Locate the cell with the specified text and output its (X, Y) center coordinate. 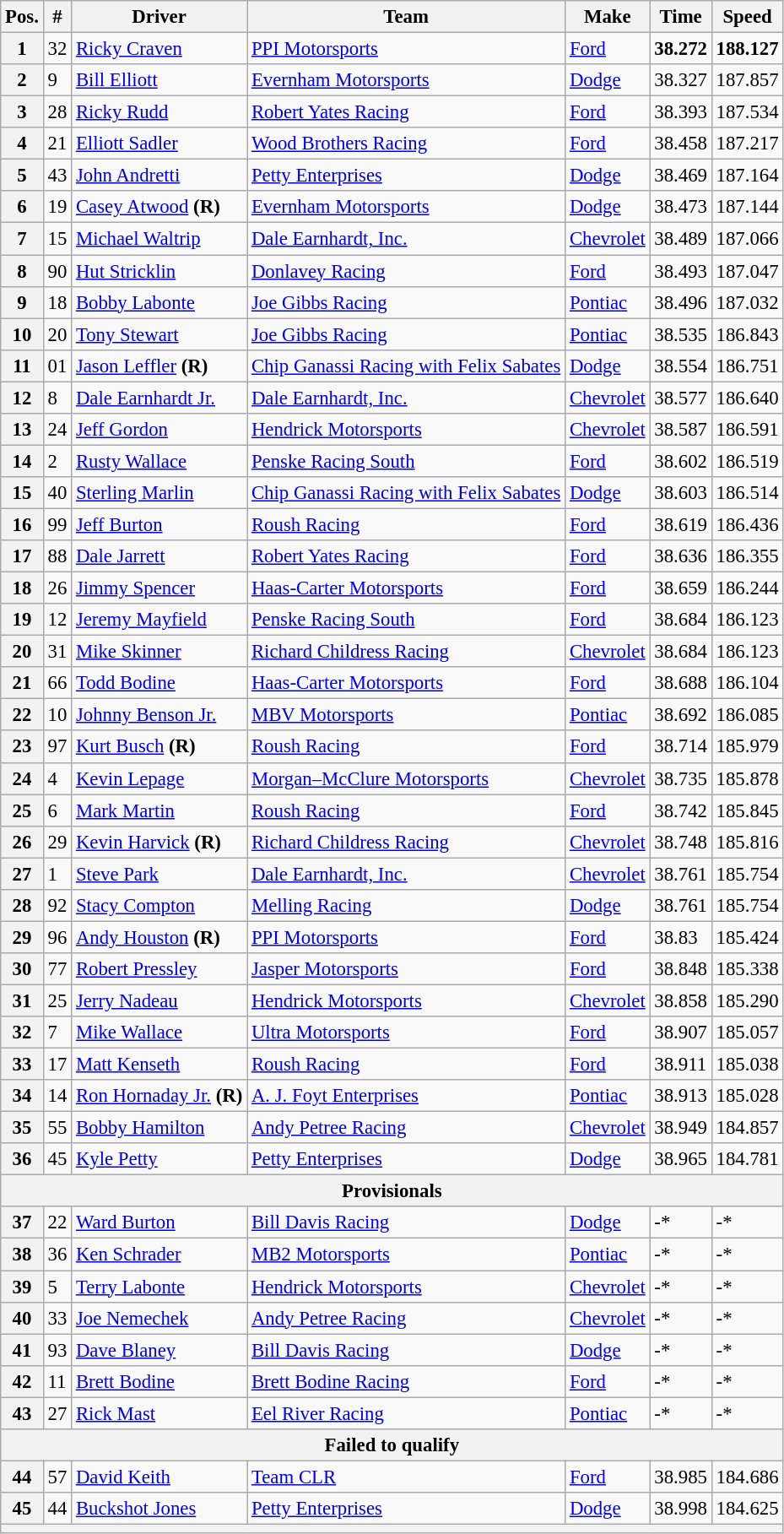
Bobby Hamilton (160, 1128)
38.965 (680, 1159)
186.514 (748, 493)
185.424 (748, 937)
38.949 (680, 1128)
186.843 (748, 334)
38.742 (680, 810)
187.032 (748, 302)
Ultra Motorsports (407, 1033)
Team CLR (407, 1477)
Morgan–McClure Motorsports (407, 778)
Dale Earnhardt Jr. (160, 398)
186.591 (748, 430)
185.038 (748, 1065)
185.878 (748, 778)
Kyle Petty (160, 1159)
Kevin Lepage (160, 778)
38.83 (680, 937)
Eel River Racing (407, 1413)
186.751 (748, 366)
38.577 (680, 398)
99 (57, 524)
John Andretti (160, 176)
185.057 (748, 1033)
38.998 (680, 1509)
A. J. Foyt Enterprises (407, 1096)
97 (57, 747)
David Keith (160, 1477)
Robert Pressley (160, 969)
Melling Racing (407, 906)
186.640 (748, 398)
38.603 (680, 493)
Jeremy Mayfield (160, 620)
Kurt Busch (R) (160, 747)
186.244 (748, 588)
Ricky Rudd (160, 112)
3 (22, 112)
Driver (160, 17)
Johnny Benson Jr. (160, 715)
38.473 (680, 207)
Steve Park (160, 874)
184.857 (748, 1128)
Dave Blaney (160, 1350)
Failed to qualify (392, 1445)
Sterling Marlin (160, 493)
Make (608, 17)
Matt Kenseth (160, 1065)
57 (57, 1477)
Kevin Harvick (R) (160, 842)
38.272 (680, 49)
35 (22, 1128)
Rick Mast (160, 1413)
185.338 (748, 969)
38.554 (680, 366)
38.393 (680, 112)
Pos. (22, 17)
Bobby Labonte (160, 302)
Joe Nemechek (160, 1318)
Speed (748, 17)
Terry Labonte (160, 1287)
Rusty Wallace (160, 461)
38.688 (680, 683)
38.907 (680, 1033)
MB2 Motorsports (407, 1255)
92 (57, 906)
38.858 (680, 1000)
185.028 (748, 1096)
Ward Burton (160, 1223)
Tony Stewart (160, 334)
187.857 (748, 80)
38.619 (680, 524)
185.845 (748, 810)
185.816 (748, 842)
38.714 (680, 747)
Team (407, 17)
Ken Schrader (160, 1255)
Jeff Gordon (160, 430)
38.748 (680, 842)
Donlavey Racing (407, 271)
Wood Brothers Racing (407, 144)
38.327 (680, 80)
38 (22, 1255)
185.979 (748, 747)
186.085 (748, 715)
90 (57, 271)
Andy Houston (R) (160, 937)
184.686 (748, 1477)
Mark Martin (160, 810)
38.587 (680, 430)
16 (22, 524)
30 (22, 969)
Elliott Sadler (160, 144)
Brett Bodine Racing (407, 1381)
Jerry Nadeau (160, 1000)
38.458 (680, 144)
Ricky Craven (160, 49)
38.913 (680, 1096)
38.535 (680, 334)
Buckshot Jones (160, 1509)
Jeff Burton (160, 524)
Stacy Compton (160, 906)
187.066 (748, 239)
Time (680, 17)
42 (22, 1381)
Jasper Motorsports (407, 969)
187.534 (748, 112)
38.985 (680, 1477)
34 (22, 1096)
Mike Skinner (160, 652)
187.144 (748, 207)
186.104 (748, 683)
38.469 (680, 176)
88 (57, 556)
185.290 (748, 1000)
38.848 (680, 969)
Provisionals (392, 1191)
Mike Wallace (160, 1033)
Bill Elliott (160, 80)
77 (57, 969)
93 (57, 1350)
23 (22, 747)
55 (57, 1128)
38.496 (680, 302)
184.781 (748, 1159)
Jason Leffler (R) (160, 366)
39 (22, 1287)
# (57, 17)
184.625 (748, 1509)
41 (22, 1350)
13 (22, 430)
38.735 (680, 778)
38.636 (680, 556)
186.355 (748, 556)
187.164 (748, 176)
187.047 (748, 271)
187.217 (748, 144)
38.659 (680, 588)
38.692 (680, 715)
38.489 (680, 239)
Brett Bodine (160, 1381)
Casey Atwood (R) (160, 207)
Dale Jarrett (160, 556)
186.436 (748, 524)
38.911 (680, 1065)
Michael Waltrip (160, 239)
01 (57, 366)
38.493 (680, 271)
96 (57, 937)
37 (22, 1223)
66 (57, 683)
Jimmy Spencer (160, 588)
Hut Stricklin (160, 271)
188.127 (748, 49)
38.602 (680, 461)
Ron Hornaday Jr. (R) (160, 1096)
186.519 (748, 461)
Todd Bodine (160, 683)
MBV Motorsports (407, 715)
